Scan for the cell matching the given text and deliver its (x, y) coordinate at center. 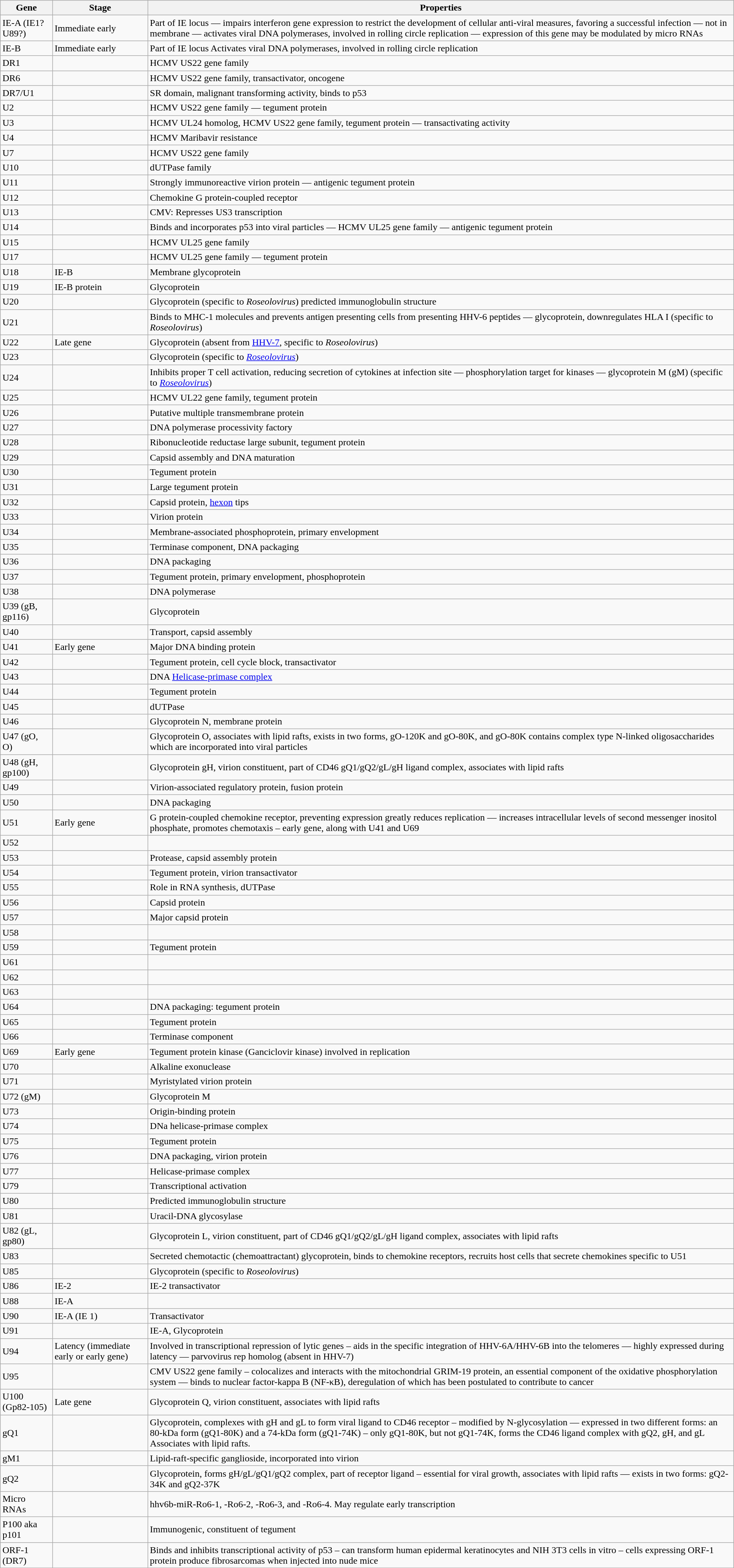
U4 (27, 138)
U53 (27, 858)
U38 (27, 592)
Predicted immunoglobulin structure (441, 1201)
Capsid protein (441, 902)
Transcriptional activation (441, 1186)
DNA polymerase (441, 592)
U34 (27, 532)
hhv6b-miR-Ro6-1, -Ro6-2, -Ro6-3, and -Ro6-4. May regulate early transcription (441, 1504)
U35 (27, 547)
U61 (27, 962)
Role in RNA synthesis, dUTPase (441, 887)
U81 (27, 1216)
U41 (27, 647)
U74 (27, 1126)
U69 (27, 1052)
U42 (27, 662)
Large tegument protein (441, 487)
DR1 (27, 63)
dUTPase family (441, 167)
Alkaline exonuclease (441, 1067)
U70 (27, 1067)
U31 (27, 487)
HCMV US22 gene family, transactivator, oncogene (441, 78)
Glycoprotein M (441, 1096)
U7 (27, 152)
gQ1 (27, 1433)
U30 (27, 472)
U18 (27, 272)
U63 (27, 992)
Transport, capsid assembly (441, 632)
HCMV UL24 homolog, HCMV US22 gene family, tegument protein — transactivating activity (441, 123)
U27 (27, 427)
U46 (27, 722)
Glycoprotein L, virion constituent, part of CD46 gQ1/gQ2/gL/gH ligand complex, associates with lipid rafts (441, 1236)
IE-2 transactivator (441, 1286)
U29 (27, 457)
U75 (27, 1141)
U13 (27, 212)
U48 (gH, gp100) (27, 768)
U64 (27, 1007)
Major capsid protein (441, 917)
U25 (27, 397)
U32 (27, 502)
U17 (27, 257)
DNA Helicase-primase complex (441, 677)
IE-A (IE1? U89?) (27, 28)
U73 (27, 1111)
DR6 (27, 78)
U37 (27, 577)
Glycoprotein gH, virion constituent, part of CD46 gQ1/gQ2/gL/gH ligand complex, associates with lipid rafts (441, 768)
IE-A (IE 1) (100, 1316)
U82 (gL, gp80) (27, 1236)
U36 (27, 562)
U11 (27, 182)
Latency (immediate early or early gene) (100, 1351)
Tegument protein, primary envelopment, phosphoprotein (441, 577)
Protease, capsid assembly protein (441, 858)
HCMV US22 gene family — tegument protein (441, 108)
U20 (27, 302)
Lipid-raft-specific ganglioside, incorporated into virion (441, 1458)
HCMV UL25 gene family — tegument protein (441, 257)
U72 (gM) (27, 1096)
U90 (27, 1316)
U33 (27, 517)
Part of IE locus Activates viral DNA polymerases, involved in rolling circle replication (441, 48)
U19 (27, 287)
HCMV Maribavir resistance (441, 138)
IE-A, Glycoprotein (441, 1331)
U95 (27, 1377)
IE-B protein (100, 287)
Glycoprotein (specific to Roseolovirus) predicted immunoglobulin structure (441, 302)
Uracil-DNA glycosylase (441, 1216)
Binds and incorporates p53 into viral particles — HCMV UL25 gene family — antigenic tegument protein (441, 227)
U55 (27, 887)
U62 (27, 977)
U77 (27, 1171)
Tegument protein, virion transactivator (441, 873)
U21 (27, 322)
Stage (100, 8)
Membrane-associated phosphoprotein, primary envelopment (441, 532)
U12 (27, 197)
U71 (27, 1082)
Glycoprotein N, membrane protein (441, 722)
Properties (441, 8)
U24 (27, 377)
U45 (27, 707)
P100 aka p101 (27, 1530)
IE-2 (100, 1286)
Tegument protein kinase (Ganciclovir kinase) involved in replication (441, 1052)
Glycoprotein (absent from HHV-7, specific to Roseolovirus) (441, 342)
Capsid assembly and DNA maturation (441, 457)
Secreted chemotactic (chemoattractant) glycoprotein, binds to chemokine receptors, recruits host cells that secrete chemokines specific to U51 (441, 1256)
U79 (27, 1186)
IE-A (100, 1301)
Glycoprotein Q, virion constituent, associates with lipid rafts (441, 1402)
Putative multiple transmembrane protein (441, 412)
CMV: Represses US3 transcription (441, 212)
DNA packaging: tegument protein (441, 1007)
U43 (27, 677)
U57 (27, 917)
Chemokine G protein-coupled receptor (441, 197)
U28 (27, 442)
Origin-binding protein (441, 1111)
U22 (27, 342)
DNA polymerase processivity factory (441, 427)
U2 (27, 108)
Membrane glycoprotein (441, 272)
U51 (27, 822)
Myristylated virion protein (441, 1082)
U23 (27, 357)
U88 (27, 1301)
gM1 (27, 1458)
Immunogenic, constituent of tegument (441, 1530)
U86 (27, 1286)
Terminase component, DNA packaging (441, 547)
U94 (27, 1351)
U49 (27, 788)
U58 (27, 932)
U59 (27, 947)
U39 (gB, gp116) (27, 612)
Gene (27, 8)
U85 (27, 1271)
U15 (27, 242)
DNa helicase-primase complex (441, 1126)
U65 (27, 1022)
Virion protein (441, 517)
U76 (27, 1156)
U54 (27, 873)
HCMV UL22 gene family, tegument protein (441, 397)
Terminase component (441, 1037)
U14 (27, 227)
U50 (27, 802)
Micro RNAs (27, 1504)
HCMV UL25 gene family (441, 242)
Major DNA binding protein (441, 647)
SR domain, malignant transforming activity, binds to p53 (441, 93)
Transactivator (441, 1316)
U56 (27, 902)
gQ2 (27, 1479)
U52 (27, 843)
Capsid protein, hexon tips (441, 502)
U91 (27, 1331)
U3 (27, 123)
DNA packaging, virion protein (441, 1156)
Ribonucleotide reductase large subunit, tegument protein (441, 442)
U26 (27, 412)
U44 (27, 691)
U80 (27, 1201)
DR7/U1 (27, 93)
U10 (27, 167)
ORF-1 (DR7) (27, 1555)
Tegument protein, cell cycle block, transactivator (441, 662)
U40 (27, 632)
U66 (27, 1037)
Strongly immunoreactive virion protein — antigenic tegument protein (441, 182)
U47 (gO, O) (27, 742)
U100 (Gp82-105) (27, 1402)
dUTPase (441, 707)
Helicase-primase complex (441, 1171)
Virion-associated regulatory protein, fusion protein (441, 788)
U83 (27, 1256)
